Scan for the cell matching the given text and deliver its [x, y] coordinate at center. 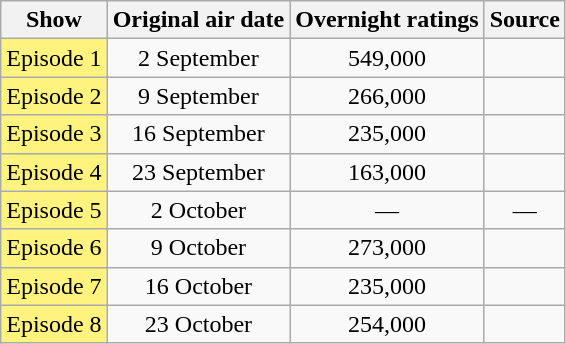
163,000 [387, 172]
Episode 8 [54, 324]
9 September [198, 96]
Episode 5 [54, 210]
2 October [198, 210]
Source [524, 20]
Episode 7 [54, 286]
23 October [198, 324]
Episode 3 [54, 134]
16 October [198, 286]
Episode 4 [54, 172]
16 September [198, 134]
Show [54, 20]
2 September [198, 58]
Episode 2 [54, 96]
266,000 [387, 96]
549,000 [387, 58]
Overnight ratings [387, 20]
23 September [198, 172]
273,000 [387, 248]
Episode 6 [54, 248]
Original air date [198, 20]
254,000 [387, 324]
Episode 1 [54, 58]
9 October [198, 248]
